Identify which cell holds the provided text, then report its (X, Y) central coordinate. 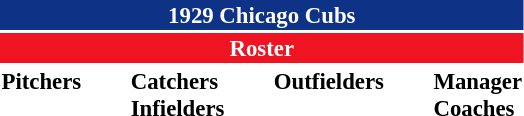
1929 Chicago Cubs (262, 15)
Roster (262, 48)
